Detect which cell encompasses the target text, then output its [x, y] center coordinate. 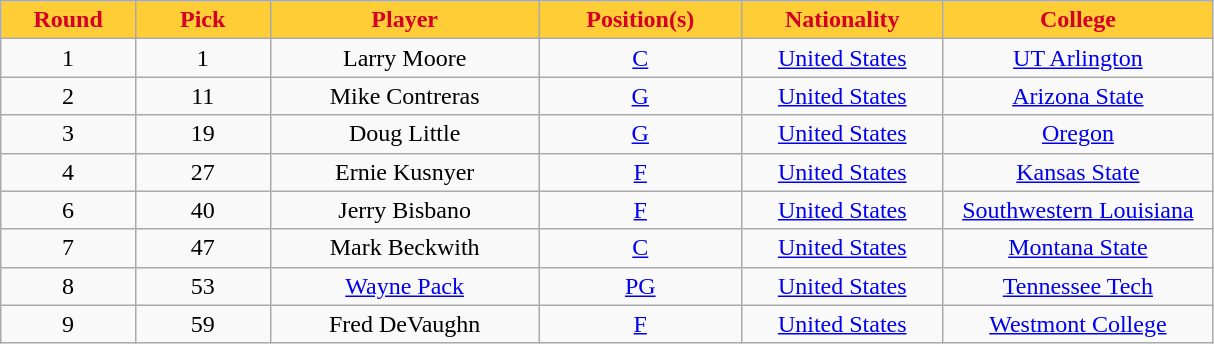
7 [68, 248]
8 [68, 286]
2 [68, 96]
Wayne Pack [404, 286]
6 [68, 210]
PG [640, 286]
Nationality [842, 20]
UT Arlington [1078, 58]
Southwestern Louisiana [1078, 210]
Montana State [1078, 248]
Fred DeVaughn [404, 324]
College [1078, 20]
47 [202, 248]
Round [68, 20]
Pick [202, 20]
Tennessee Tech [1078, 286]
27 [202, 172]
40 [202, 210]
59 [202, 324]
Arizona State [1078, 96]
53 [202, 286]
19 [202, 134]
Mike Contreras [404, 96]
Ernie Kusnyer [404, 172]
Oregon [1078, 134]
4 [68, 172]
Position(s) [640, 20]
Kansas State [1078, 172]
11 [202, 96]
Larry Moore [404, 58]
3 [68, 134]
9 [68, 324]
Westmont College [1078, 324]
Player [404, 20]
Jerry Bisbano [404, 210]
Doug Little [404, 134]
Mark Beckwith [404, 248]
